Determine the (X, Y) coordinate at the center of the cell enclosing the given text.  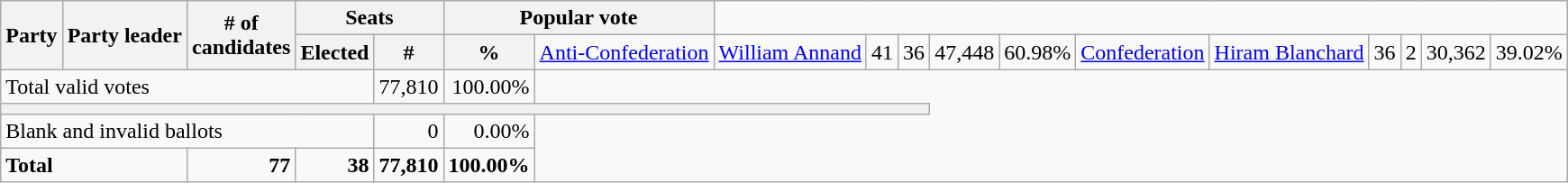
# ofcandidates (241, 35)
Elected (335, 52)
Party (32, 35)
% (488, 52)
39.02% (1528, 52)
Popular vote (579, 18)
Confederation (1143, 52)
Blank and invalid ballots (187, 131)
Anti-Confederation (624, 52)
41 (881, 52)
0.00% (488, 131)
Total (94, 165)
60.98% (1038, 52)
Hiram Blanchard (1289, 52)
77 (241, 165)
Party leader (124, 35)
47,448 (964, 52)
# (409, 52)
Total valid votes (187, 87)
38 (335, 165)
0 (409, 131)
30,362 (1456, 52)
2 (1411, 52)
William Annand (789, 52)
Seats (369, 18)
